Capture the cell that displays the provided text and extract its [X, Y] central coordinate. 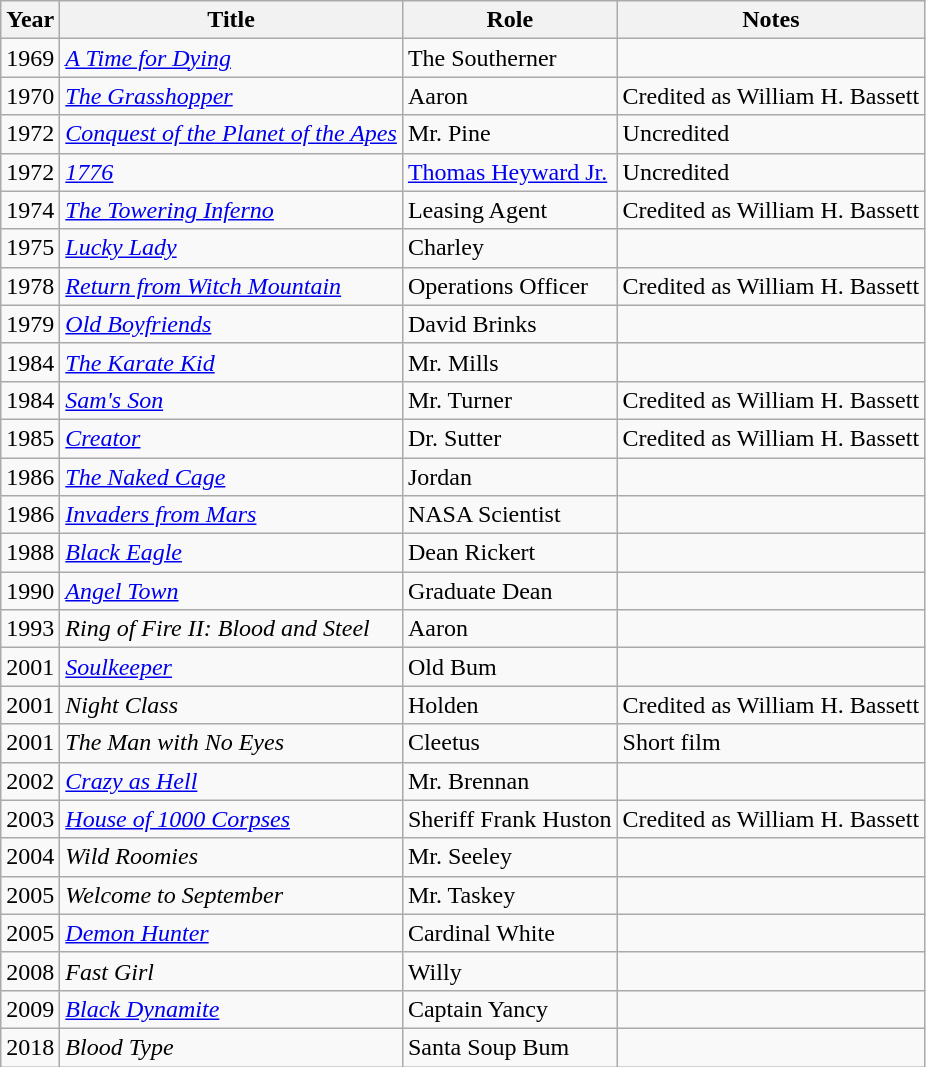
Dean Rickert [510, 553]
Cleetus [510, 743]
Fast Girl [232, 971]
Title [232, 20]
1974 [30, 210]
House of 1000 Corpses [232, 819]
Conquest of the Planet of the Apes [232, 134]
The Towering Inferno [232, 210]
Wild Roomies [232, 857]
2008 [30, 971]
The Man with No Eyes [232, 743]
A Time for Dying [232, 58]
Role [510, 20]
Operations Officer [510, 286]
1978 [30, 286]
1776 [232, 172]
Welcome to September [232, 895]
Mr. Seeley [510, 857]
Angel Town [232, 591]
Dr. Sutter [510, 438]
1969 [30, 58]
Demon Hunter [232, 933]
Creator [232, 438]
Mr. Brennan [510, 781]
Mr. Pine [510, 134]
1970 [30, 96]
Willy [510, 971]
David Brinks [510, 324]
Black Dynamite [232, 1009]
The Southerner [510, 58]
1985 [30, 438]
Old Boyfriends [232, 324]
The Naked Cage [232, 477]
Return from Witch Mountain [232, 286]
Sam's Son [232, 400]
1993 [30, 629]
The Karate Kid [232, 362]
Blood Type [232, 1047]
Cardinal White [510, 933]
Black Eagle [232, 553]
Notes [771, 20]
1988 [30, 553]
NASA Scientist [510, 515]
1979 [30, 324]
Mr. Taskey [510, 895]
1975 [30, 248]
Night Class [232, 705]
Invaders from Mars [232, 515]
The Grasshopper [232, 96]
Crazy as Hell [232, 781]
2002 [30, 781]
Jordan [510, 477]
Holden [510, 705]
Year [30, 20]
Short film [771, 743]
Charley [510, 248]
Soulkeeper [232, 667]
Old Bum [510, 667]
Lucky Lady [232, 248]
2009 [30, 1009]
Captain Yancy [510, 1009]
Ring of Fire II: Blood and Steel [232, 629]
Sheriff Frank Huston [510, 819]
Mr. Mills [510, 362]
Thomas Heyward Jr. [510, 172]
2018 [30, 1047]
Mr. Turner [510, 400]
Santa Soup Bum [510, 1047]
Graduate Dean [510, 591]
Leasing Agent [510, 210]
2004 [30, 857]
2003 [30, 819]
1990 [30, 591]
